Pinpoint the cell where the given text exists, returning its (x, y) midpoint coordinate. 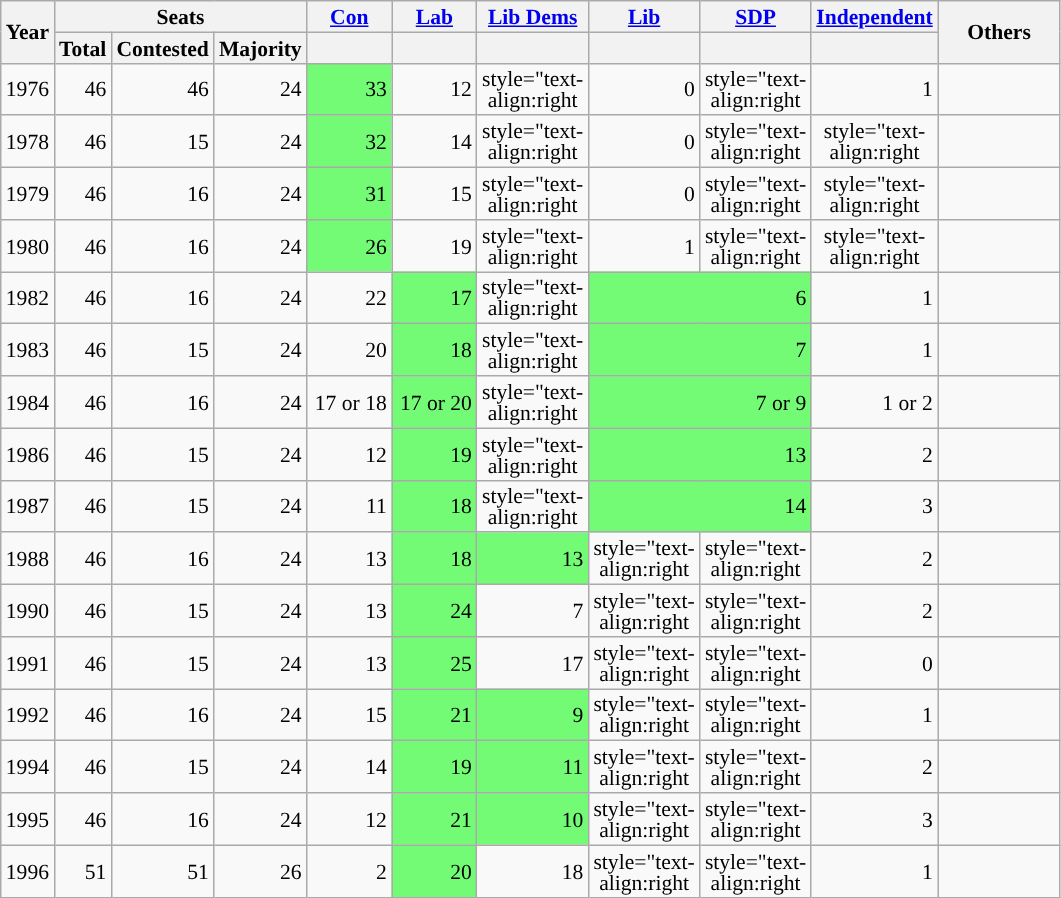
1988 (28, 559)
7 or 9 (700, 402)
25 (434, 663)
Total (82, 48)
1 or 2 (874, 402)
Majority (260, 48)
SDP (756, 16)
1984 (28, 402)
1995 (28, 819)
1994 (28, 767)
1978 (28, 142)
22 (350, 298)
9 (532, 715)
Independent (874, 16)
17 or 20 (434, 402)
Con (350, 16)
10 (532, 819)
32 (350, 142)
Others (1000, 32)
Contested (162, 48)
Lab (434, 16)
1980 (28, 246)
1976 (28, 89)
1996 (28, 871)
1986 (28, 454)
1992 (28, 715)
1987 (28, 506)
Year (28, 32)
Seats (180, 16)
1983 (28, 350)
31 (350, 194)
1990 (28, 611)
33 (350, 89)
1991 (28, 663)
Lib Dems (532, 16)
1982 (28, 298)
17 or 18 (350, 402)
6 (700, 298)
1979 (28, 194)
Lib (644, 16)
